Locate the cell with the specified text and output its (X, Y) center coordinate. 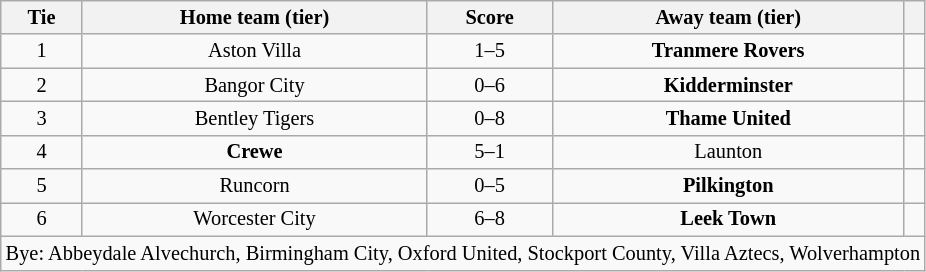
2 (42, 85)
Crewe (254, 152)
Tie (42, 17)
Kidderminster (728, 85)
Worcester City (254, 219)
Runcorn (254, 186)
Pilkington (728, 186)
Tranmere Rovers (728, 51)
5–1 (490, 152)
6–8 (490, 219)
3 (42, 118)
1–5 (490, 51)
Bangor City (254, 85)
0–8 (490, 118)
1 (42, 51)
Home team (tier) (254, 17)
4 (42, 152)
5 (42, 186)
Thame United (728, 118)
Leek Town (728, 219)
6 (42, 219)
Launton (728, 152)
0–5 (490, 186)
Away team (tier) (728, 17)
Score (490, 17)
0–6 (490, 85)
Bye: Abbeydale Alvechurch, Birmingham City, Oxford United, Stockport County, Villa Aztecs, Wolverhampton (463, 253)
Aston Villa (254, 51)
Bentley Tigers (254, 118)
